Output the [x, y] coordinate of the center of the cell containing the given text.  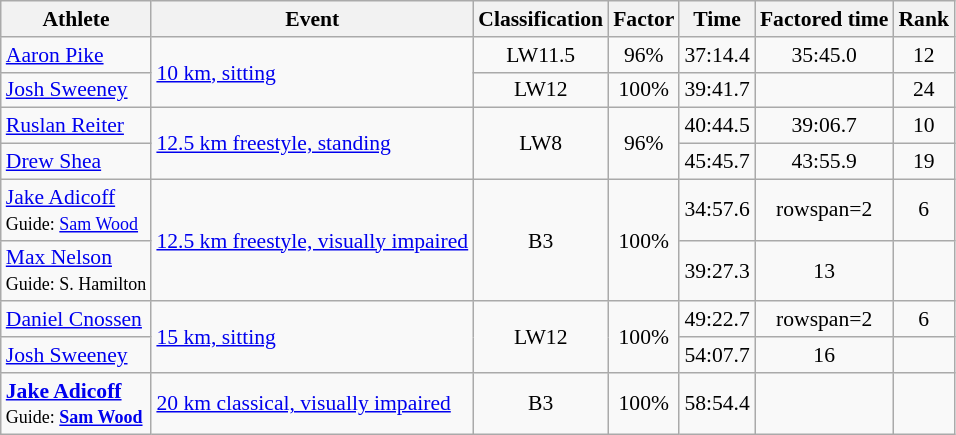
Drew Shea [76, 162]
12.5 km freestyle, standing [312, 144]
Aaron Pike [76, 55]
45:45.7 [716, 162]
54:07.7 [716, 355]
LW11.5 [540, 55]
Ruslan Reiter [76, 126]
49:22.7 [716, 320]
LW8 [540, 144]
24 [924, 90]
Rank [924, 19]
10 km, sitting [312, 72]
10 [924, 126]
Daniel Cnossen [76, 320]
13 [824, 270]
20 km classical, visually impaired [312, 404]
Max NelsonGuide: S. Hamilton [76, 270]
Time [716, 19]
37:14.4 [716, 55]
16 [824, 355]
Event [312, 19]
39:27.3 [716, 270]
Classification [540, 19]
Factor [644, 19]
15 km, sitting [312, 338]
40:44.5 [716, 126]
Athlete [76, 19]
39:41.7 [716, 90]
39:06.7 [824, 126]
12 [924, 55]
19 [924, 162]
35:45.0 [824, 55]
Factored time [824, 19]
34:57.6 [716, 210]
43:55.9 [824, 162]
12.5 km freestyle, visually impaired [312, 240]
58:54.4 [716, 404]
